Extract the (x, y) coordinate from the center of the cell holding the provided text.  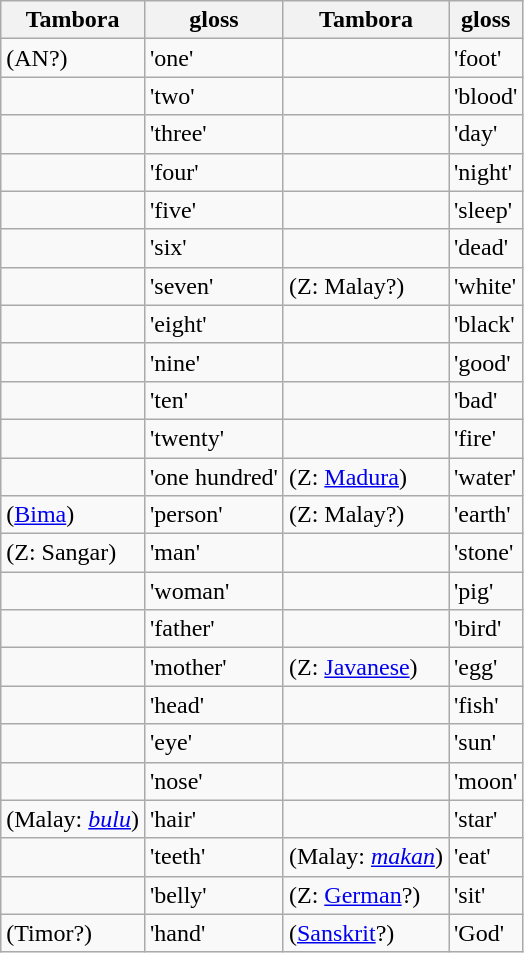
'blood' (485, 96)
(Z: Javanese) (366, 667)
(Z: Sangar) (73, 553)
'four' (214, 172)
'good' (485, 362)
(Z: Madura) (366, 477)
'ten' (214, 400)
'pig' (485, 591)
'God' (485, 933)
'one hundred' (214, 477)
'bird' (485, 629)
'hand' (214, 933)
'man' (214, 553)
'head' (214, 705)
'day' (485, 134)
'seven' (214, 286)
'eight' (214, 324)
(Malay: bulu) (73, 819)
'eye' (214, 743)
'woman' (214, 591)
'nose' (214, 781)
'six' (214, 248)
'five' (214, 210)
'foot' (485, 58)
'sun' (485, 743)
(Sanskrit?) (366, 933)
'three' (214, 134)
'one' (214, 58)
'hair' (214, 819)
(Bima) (73, 515)
'bad' (485, 400)
'two' (214, 96)
'mother' (214, 667)
'father' (214, 629)
(AN?) (73, 58)
'fire' (485, 438)
'night' (485, 172)
'white' (485, 286)
'dead' (485, 248)
'teeth' (214, 857)
'black' (485, 324)
'stone' (485, 553)
'moon' (485, 781)
(Z: German?) (366, 895)
'sleep' (485, 210)
'eat' (485, 857)
'star' (485, 819)
'belly' (214, 895)
(Malay: makan) (366, 857)
'egg' (485, 667)
'sit' (485, 895)
(Timor?) (73, 933)
'earth' (485, 515)
'nine' (214, 362)
'water' (485, 477)
'fish' (485, 705)
'twenty' (214, 438)
'person' (214, 515)
